Locate the cell with the specified text and output its (x, y) center coordinate. 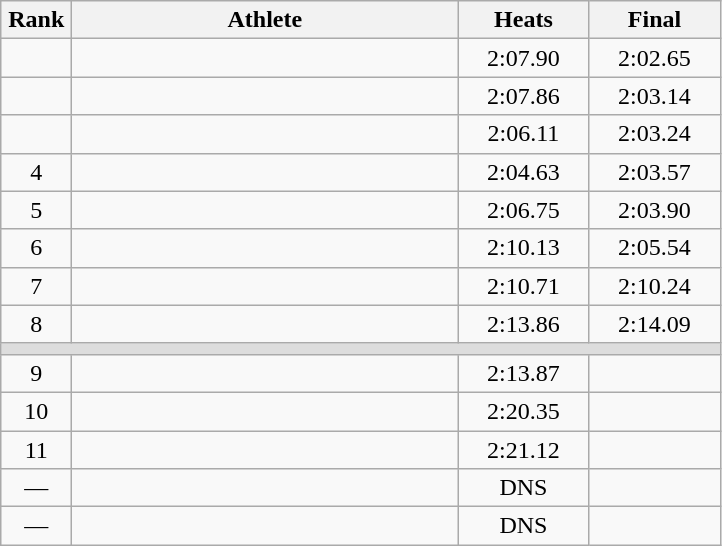
10 (36, 411)
2:07.86 (524, 96)
Final (654, 20)
2:03.90 (654, 210)
2:03.57 (654, 172)
5 (36, 210)
2:06.75 (524, 210)
2:14.09 (654, 324)
11 (36, 449)
4 (36, 172)
6 (36, 248)
Rank (36, 20)
2:04.63 (524, 172)
2:13.86 (524, 324)
9 (36, 373)
2:13.87 (524, 373)
2:21.12 (524, 449)
2:05.54 (654, 248)
2:02.65 (654, 58)
2:10.13 (524, 248)
2:03.24 (654, 134)
8 (36, 324)
2:10.71 (524, 286)
2:03.14 (654, 96)
7 (36, 286)
2:06.11 (524, 134)
2:07.90 (524, 58)
Heats (524, 20)
2:20.35 (524, 411)
Athlete (265, 20)
2:10.24 (654, 286)
